For the text-containing cell, return its midpoint in [X, Y] coordinate format. 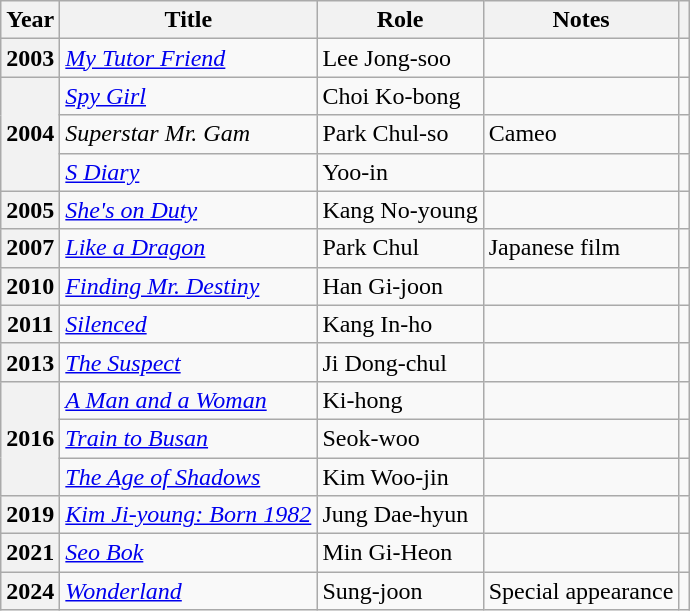
S Diary [188, 172]
Role [400, 20]
Min Gi-Heon [400, 553]
Seok-woo [400, 438]
Year [30, 20]
Ji Dong-chul [400, 362]
Han Gi-joon [400, 286]
2011 [30, 324]
2021 [30, 553]
Japanese film [581, 248]
Ki-hong [400, 400]
2013 [30, 362]
Superstar Mr. Gam [188, 134]
Lee Jong-soo [400, 58]
Seo Bok [188, 553]
Train to Busan [188, 438]
Choi Ko-bong [400, 96]
Sung-joon [400, 591]
Special appearance [581, 591]
Yoo-in [400, 172]
The Suspect [188, 362]
Park Chul-so [400, 134]
Kim Ji-young: Born 1982 [188, 515]
Cameo [581, 134]
My Tutor Friend [188, 58]
Wonderland [188, 591]
2024 [30, 591]
2016 [30, 438]
She's on Duty [188, 210]
2003 [30, 58]
A Man and a Woman [188, 400]
Silenced [188, 324]
2007 [30, 248]
Notes [581, 20]
2005 [30, 210]
Kang No-young [400, 210]
The Age of Shadows [188, 477]
Kang In-ho [400, 324]
Kim Woo-jin [400, 477]
Jung Dae-hyun [400, 515]
Park Chul [400, 248]
Spy Girl [188, 96]
2019 [30, 515]
2010 [30, 286]
2004 [30, 134]
Like a Dragon [188, 248]
Finding Mr. Destiny [188, 286]
Title [188, 20]
